Return the [X, Y] coordinate for the center point of the cell that contains the specified text.  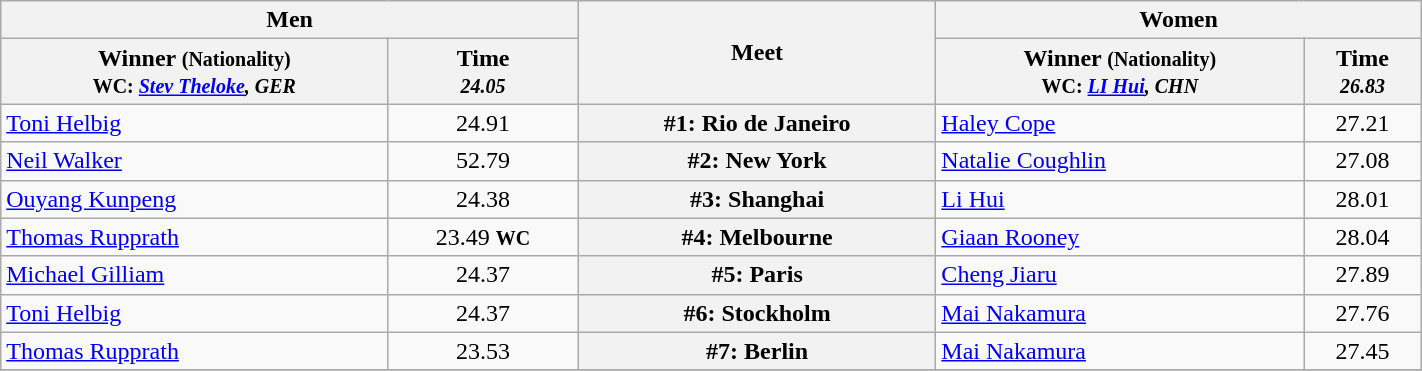
#4: Melbourne [756, 237]
23.53 [484, 351]
#7: Berlin [756, 351]
#5: Paris [756, 275]
28.04 [1363, 237]
#6: Stockholm [756, 313]
24.91 [484, 123]
#1: Rio de Janeiro [756, 123]
24.38 [484, 199]
Ouyang Kunpeng [194, 199]
52.79 [484, 161]
27.45 [1363, 351]
Natalie Coughlin [1120, 161]
Cheng Jiaru [1120, 275]
27.89 [1363, 275]
27.08 [1363, 161]
Women [1178, 20]
Giaan Rooney [1120, 237]
23.49 WC [484, 237]
Meet [756, 52]
#3: Shanghai [756, 199]
27.76 [1363, 313]
28.01 [1363, 199]
Neil Walker [194, 161]
#2: New York [756, 161]
Li Hui [1120, 199]
Haley Cope [1120, 123]
27.21 [1363, 123]
Time 26.83 [1363, 72]
Michael Gilliam [194, 275]
Winner (Nationality) WC: LI Hui, CHN [1120, 72]
Men [290, 20]
Time 24.05 [484, 72]
Winner (Nationality) WC: Stev Theloke, GER [194, 72]
